Pinpoint the cell where the given text exists, returning its (x, y) midpoint coordinate. 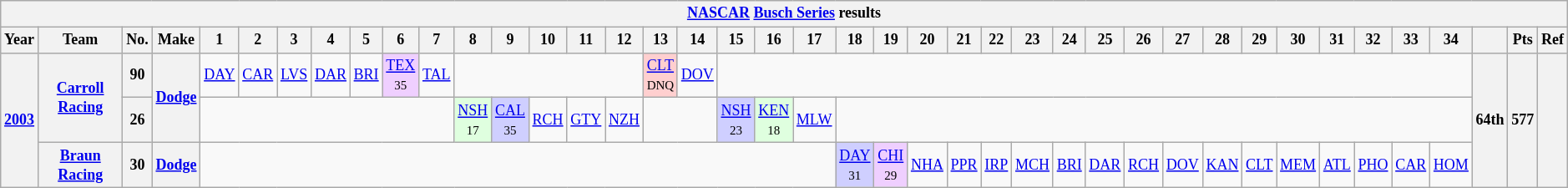
CLTDNQ (660, 75)
HOM (1451, 165)
28 (1222, 40)
8 (473, 40)
2003 (20, 120)
23 (1033, 40)
No. (137, 40)
CHI29 (891, 165)
3 (294, 40)
16 (774, 40)
6 (401, 40)
4 (331, 40)
33 (1411, 40)
MLW (815, 120)
22 (997, 40)
34 (1451, 40)
5 (366, 40)
15 (736, 40)
31 (1337, 40)
1 (220, 40)
Ref (1553, 40)
LVS (294, 75)
MCH (1033, 165)
11 (586, 40)
29 (1259, 40)
21 (964, 40)
NASCAR Busch Series results (784, 13)
NSH23 (736, 120)
20 (928, 40)
TAL (437, 75)
Braun Racing (80, 165)
TEX35 (401, 75)
IRP (997, 165)
PPR (964, 165)
KEN18 (774, 120)
19 (891, 40)
GTY (586, 120)
10 (548, 40)
NHA (928, 165)
MEM (1298, 165)
Make (176, 40)
64th (1490, 120)
32 (1373, 40)
12 (625, 40)
18 (855, 40)
90 (137, 75)
PHO (1373, 165)
NSH17 (473, 120)
577 (1523, 120)
DAY31 (855, 165)
17 (815, 40)
27 (1182, 40)
NZH (625, 120)
ATL (1337, 165)
Team (80, 40)
Carroll Racing (80, 97)
KAN (1222, 165)
DAY (220, 75)
9 (511, 40)
25 (1105, 40)
Pts (1523, 40)
Year (20, 40)
2 (258, 40)
7 (437, 40)
13 (660, 40)
CAL35 (511, 120)
14 (697, 40)
24 (1069, 40)
CLT (1259, 165)
